Determine the [X, Y] coordinate at the center of the cell enclosing the given text.  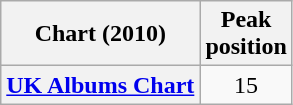
15 [246, 85]
Peakposition [246, 34]
Chart (2010) [100, 34]
UK Albums Chart [100, 85]
